From the cell containing the given text, extract its center point as (x, y) coordinate. 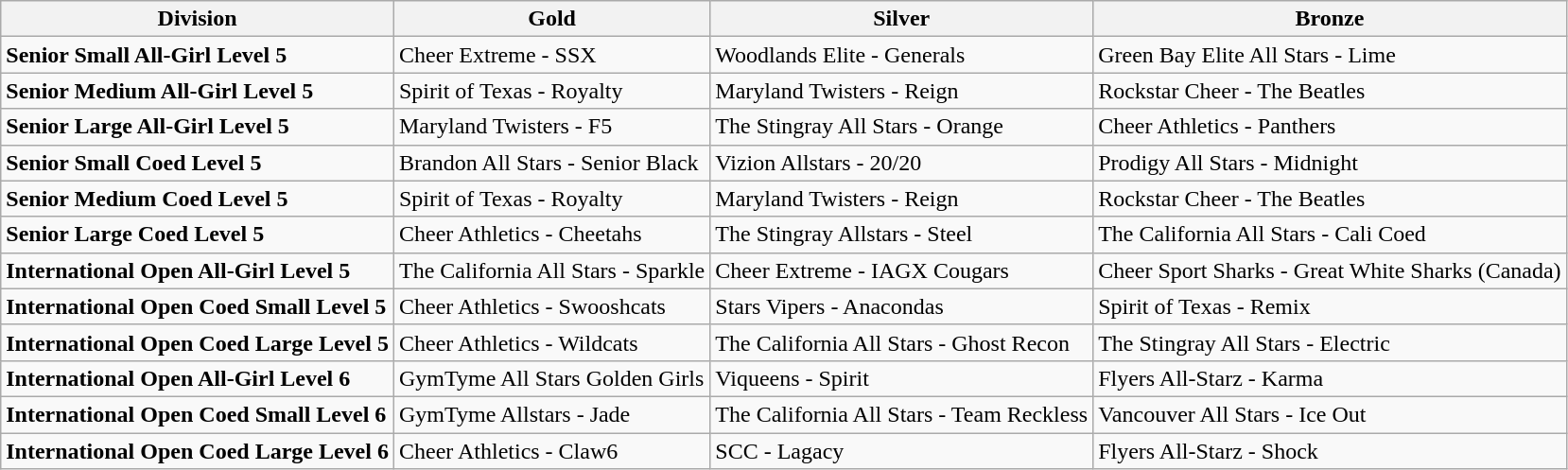
Senior Medium Coed Level 5 (198, 199)
GymTyme All Stars Golden Girls (551, 378)
GymTyme Allstars - Jade (551, 414)
The California All Stars - Sparkle (551, 270)
Cheer Sport Sharks - Great White Sharks (Canada) (1330, 270)
Prodigy All Stars - Midnight (1330, 163)
SCC - Lagacy (902, 451)
Senior Large All-Girl Level 5 (198, 127)
Cheer Athletics - Cheetahs (551, 235)
Senior Small All-Girl Level 5 (198, 55)
The Stingray All Stars - Orange (902, 127)
International Open Coed Large Level 6 (198, 451)
Cheer Athletics - Swooshcats (551, 306)
Vizion Allstars - 20/20 (902, 163)
Gold (551, 19)
The California All Stars - Ghost Recon (902, 342)
Cheer Athletics - Panthers (1330, 127)
International Open Coed Small Level 5 (198, 306)
International Open Coed Small Level 6 (198, 414)
Green Bay Elite All Stars - Lime (1330, 55)
Silver (902, 19)
Bronze (1330, 19)
Spirit of Texas - Remix (1330, 306)
Cheer Extreme - IAGX Cougars (902, 270)
Cheer Athletics - Claw6 (551, 451)
Flyers All-Starz - Karma (1330, 378)
Woodlands Elite - Generals (902, 55)
Division (198, 19)
Senior Medium All-Girl Level 5 (198, 91)
The California All Stars - Cali Coed (1330, 235)
Maryland Twisters - F5 (551, 127)
Cheer Extreme - SSX (551, 55)
Senior Large Coed Level 5 (198, 235)
Viqueens - Spirit (902, 378)
International Open Coed Large Level 5 (198, 342)
Vancouver All Stars - Ice Out (1330, 414)
The Stingray Allstars - Steel (902, 235)
Cheer Athletics - Wildcats (551, 342)
The California All Stars - Team Reckless (902, 414)
Stars Vipers - Anacondas (902, 306)
Flyers All-Starz - Shock (1330, 451)
Brandon All Stars - Senior Black (551, 163)
Senior Small Coed Level 5 (198, 163)
The Stingray All Stars - Electric (1330, 342)
International Open All-Girl Level 6 (198, 378)
International Open All-Girl Level 5 (198, 270)
